Capture the cell that displays the provided text and extract its (x, y) central coordinate. 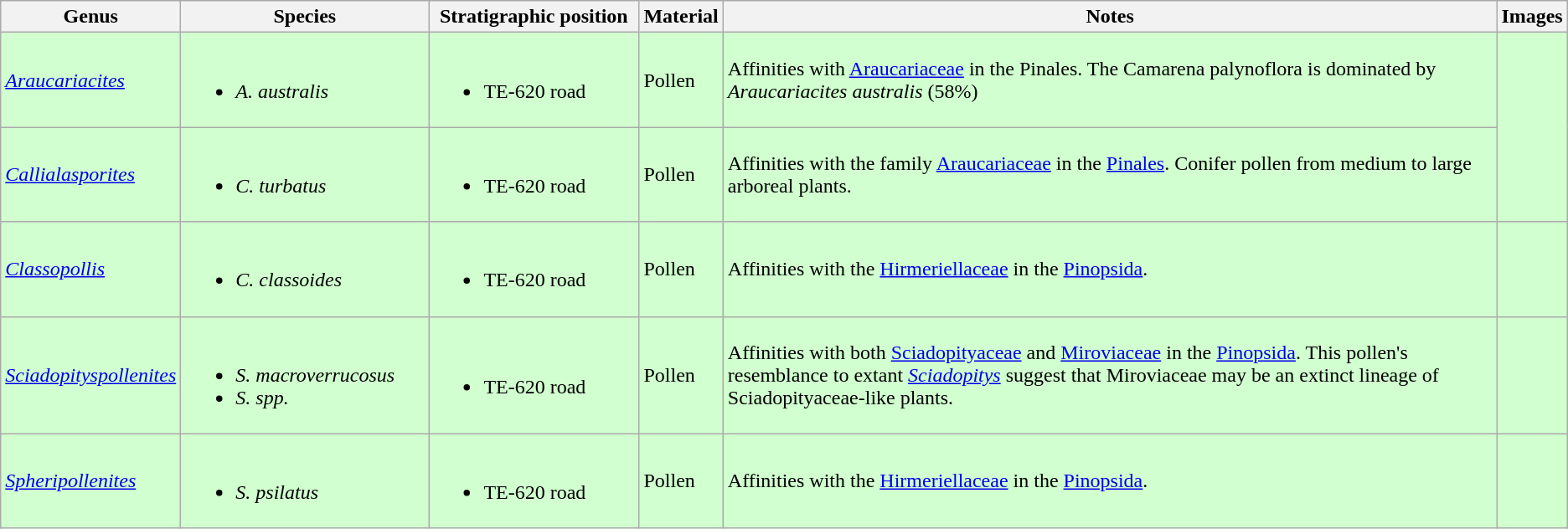
Stratigraphic position (534, 17)
C. turbatus (305, 174)
Classopollis (90, 270)
Genus (90, 17)
Material (681, 17)
S. psilatus (305, 480)
Affinities with the family Araucariaceae in the Pinales. Conifer pollen from medium to large arboreal plants. (1110, 174)
Sciadopityspollenites (90, 375)
Affinities with Araucariaceae in the Pinales. The Camarena palynoflora is dominated by Araucariacites australis (58%) (1110, 80)
Callialasporites (90, 174)
C. classoides (305, 270)
S. macroverrucosusS. spp. (305, 375)
A. australis (305, 80)
Spheripollenites (90, 480)
Images (1532, 17)
Notes (1110, 17)
Araucariacites (90, 80)
Species (305, 17)
